Extract the (x, y) coordinate from the center of the cell holding the provided text.  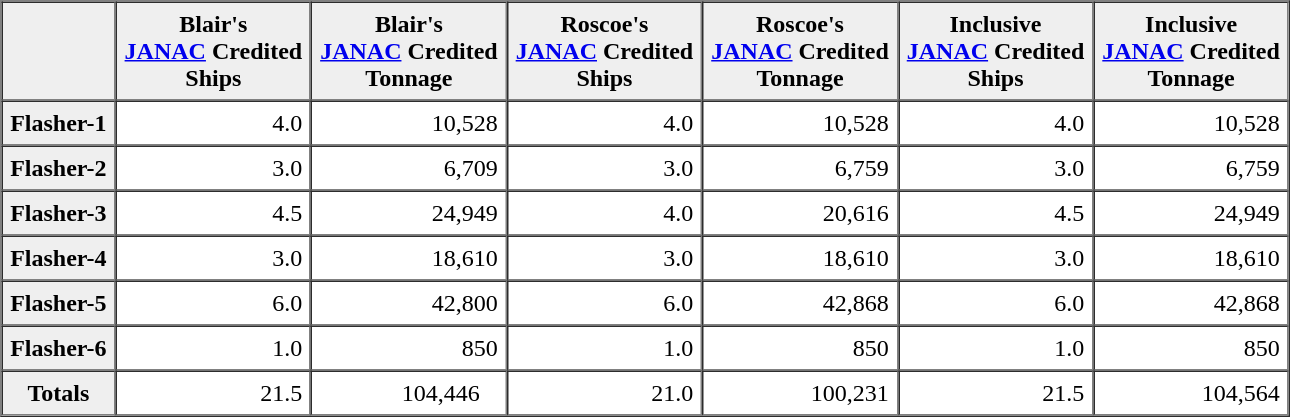
6,709 (409, 168)
InclusiveJANAC CreditedShips (996, 52)
20,616 (800, 212)
104,564 (1191, 392)
Flasher-1 (58, 122)
Roscoe'sJANAC CreditedShips (605, 52)
42,800 (409, 302)
Flasher-3 (58, 212)
Blair'sJANAC CreditedShips (214, 52)
Roscoe'sJANAC CreditedTonnage (800, 52)
104,446 (409, 392)
Blair'sJANAC CreditedTonnage (409, 52)
Flasher-5 (58, 302)
Flasher-6 (58, 348)
100,231 (800, 392)
Flasher-2 (58, 168)
Totals (58, 392)
Flasher-4 (58, 258)
21.0 (605, 392)
InclusiveJANAC CreditedTonnage (1191, 52)
